From the cell containing the given text, extract its center point as (x, y) coordinate. 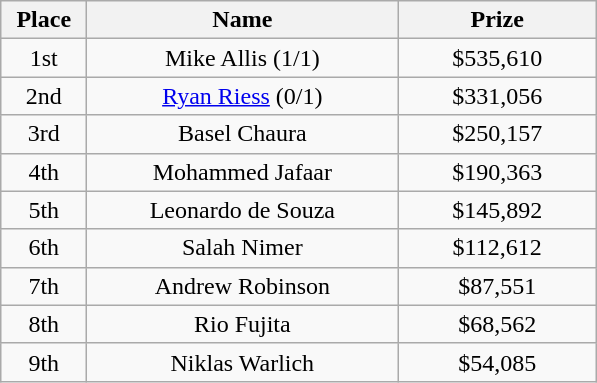
Place (44, 20)
7th (44, 286)
$68,562 (498, 324)
$250,157 (498, 134)
1st (44, 58)
Niklas Warlich (242, 362)
$190,363 (498, 172)
3rd (44, 134)
Mohammed Jafaar (242, 172)
Prize (498, 20)
Basel Chaura (242, 134)
Name (242, 20)
$331,056 (498, 96)
9th (44, 362)
4th (44, 172)
Leonardo de Souza (242, 210)
$112,612 (498, 248)
8th (44, 324)
Salah Nimer (242, 248)
$535,610 (498, 58)
6th (44, 248)
5th (44, 210)
Rio Fujita (242, 324)
Mike Allis (1/1) (242, 58)
$145,892 (498, 210)
2nd (44, 96)
Andrew Robinson (242, 286)
Ryan Riess (0/1) (242, 96)
$54,085 (498, 362)
$87,551 (498, 286)
